Provide the [x, y] coordinate of the cell's center where the given text is located.  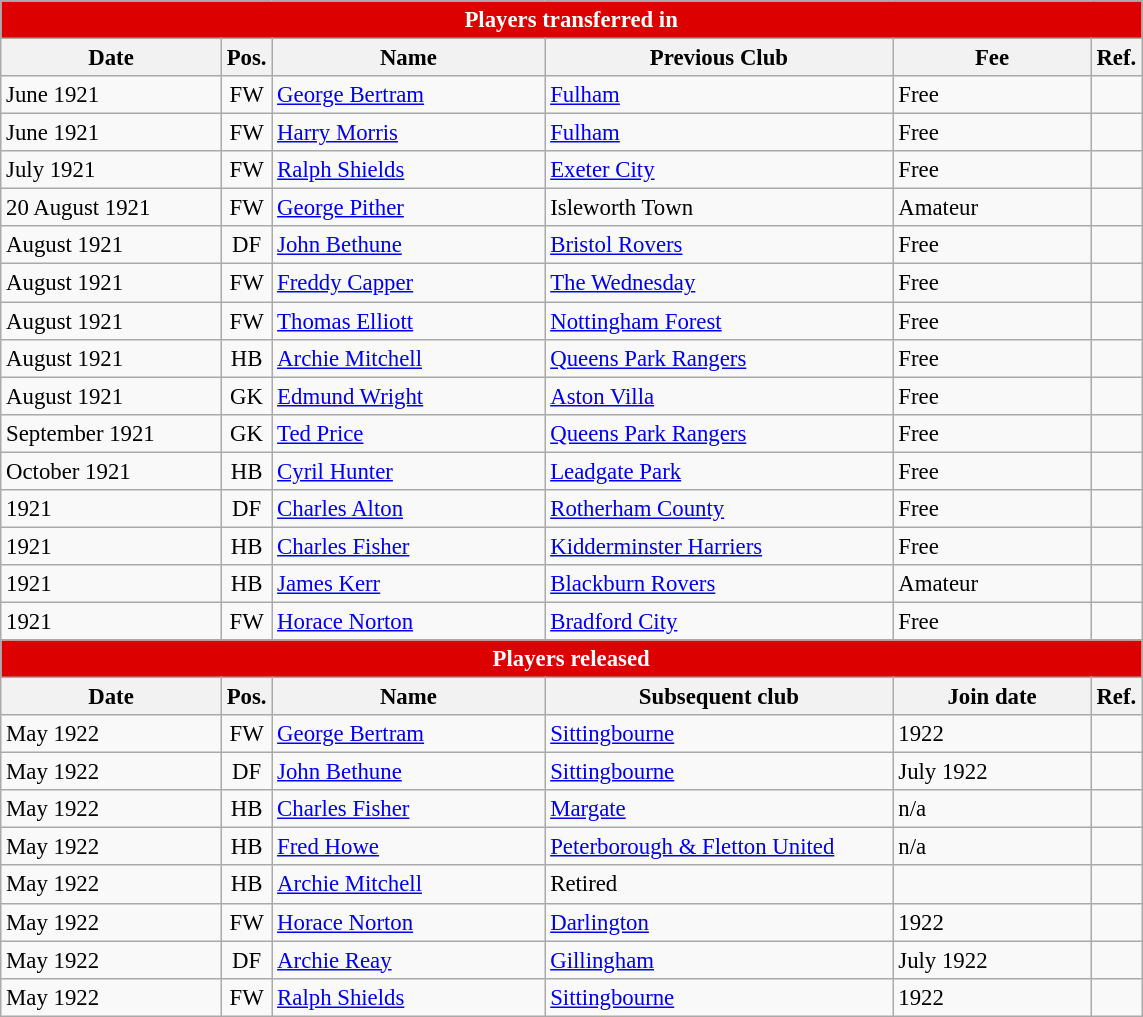
Margate [719, 809]
Fred Howe [408, 847]
Charles Alton [408, 509]
September 1921 [112, 433]
Retired [719, 885]
Leadgate Park [719, 471]
Exeter City [719, 170]
Ted Price [408, 433]
Rotherham County [719, 509]
Isleworth Town [719, 208]
Darlington [719, 922]
Harry Morris [408, 133]
Fee [992, 58]
Archie Reay [408, 960]
Gillingham [719, 960]
George Pither [408, 208]
Aston Villa [719, 396]
Edmund Wright [408, 396]
James Kerr [408, 584]
Peterborough & Fletton United [719, 847]
Freddy Capper [408, 283]
20 August 1921 [112, 208]
October 1921 [112, 471]
Previous Club [719, 58]
Bradford City [719, 621]
Nottingham Forest [719, 321]
Subsequent club [719, 697]
Cyril Hunter [408, 471]
Bristol Rovers [719, 245]
July 1921 [112, 170]
Players released [572, 659]
The Wednesday [719, 283]
Players transferred in [572, 20]
Kidderminster Harriers [719, 546]
Join date [992, 697]
Blackburn Rovers [719, 584]
Thomas Elliott [408, 321]
